Locate the cell with the specified text and output its [x, y] center coordinate. 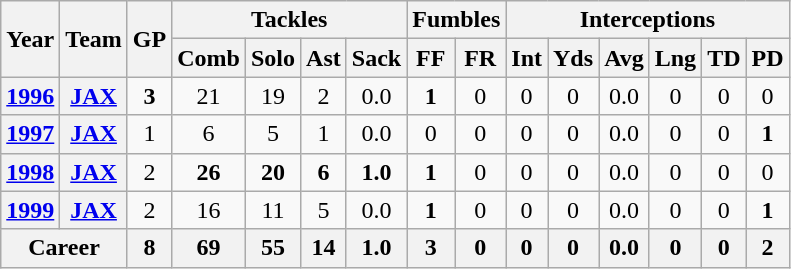
PD [768, 58]
20 [272, 172]
19 [272, 96]
8 [149, 248]
Sack [376, 58]
Avg [624, 58]
1996 [30, 96]
14 [324, 248]
Tackles [290, 20]
FF [431, 58]
Career [64, 248]
Interceptions [648, 20]
55 [272, 248]
TD [724, 58]
1998 [30, 172]
GP [149, 39]
FR [480, 58]
Team [94, 39]
Ast [324, 58]
Year [30, 39]
1997 [30, 134]
26 [209, 172]
Int [527, 58]
Lng [675, 58]
69 [209, 248]
11 [272, 210]
21 [209, 96]
1999 [30, 210]
Comb [209, 58]
Yds [574, 58]
Solo [272, 58]
16 [209, 210]
Fumbles [456, 20]
